Output the (x, y) coordinate of the center of the cell containing the given text.  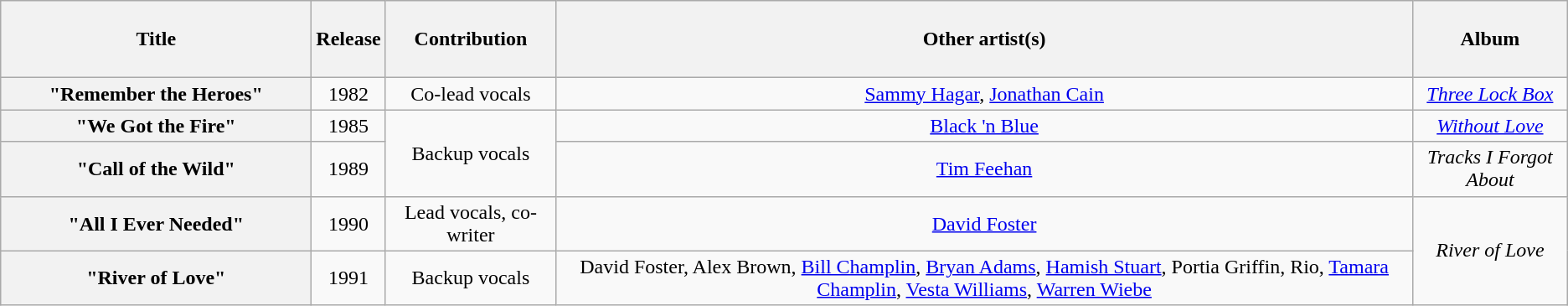
River of Love (1491, 251)
Co-lead vocals (471, 94)
Tim Feehan (985, 169)
Contribution (471, 39)
Tracks I Forgot About (1491, 169)
Album (1491, 39)
Lead vocals, co-writer (471, 223)
1982 (348, 94)
1989 (348, 169)
Black 'n Blue (985, 126)
David Foster, Alex Brown, Bill Champlin, Bryan Adams, Hamish Stuart, Portia Griffin, Rio, Tamara Champlin, Vesta Williams, Warren Wiebe (985, 278)
"Call of the Wild" (156, 169)
David Foster (985, 223)
"All I Ever Needed" (156, 223)
1991 (348, 278)
Three Lock Box (1491, 94)
"Remember the Heroes" (156, 94)
Without Love (1491, 126)
1985 (348, 126)
1990 (348, 223)
Other artist(s) (985, 39)
"River of Love" (156, 278)
Title (156, 39)
Release (348, 39)
Sammy Hagar, Jonathan Cain (985, 94)
"We Got the Fire" (156, 126)
